From the cell containing the given text, extract its center point as [x, y] coordinate. 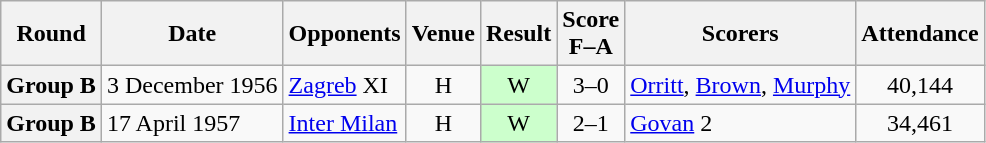
Round [52, 34]
Zagreb XI [344, 85]
Inter Milan [344, 123]
Venue [443, 34]
Opponents [344, 34]
2–1 [591, 123]
Govan 2 [740, 123]
Result [518, 34]
Date [192, 34]
Scorers [740, 34]
Attendance [920, 34]
17 April 1957 [192, 123]
40,144 [920, 85]
3 December 1956 [192, 85]
ScoreF–A [591, 34]
3–0 [591, 85]
34,461 [920, 123]
Orritt, Brown, Murphy [740, 85]
